Locate the cell with the specified text and output its [X, Y] center coordinate. 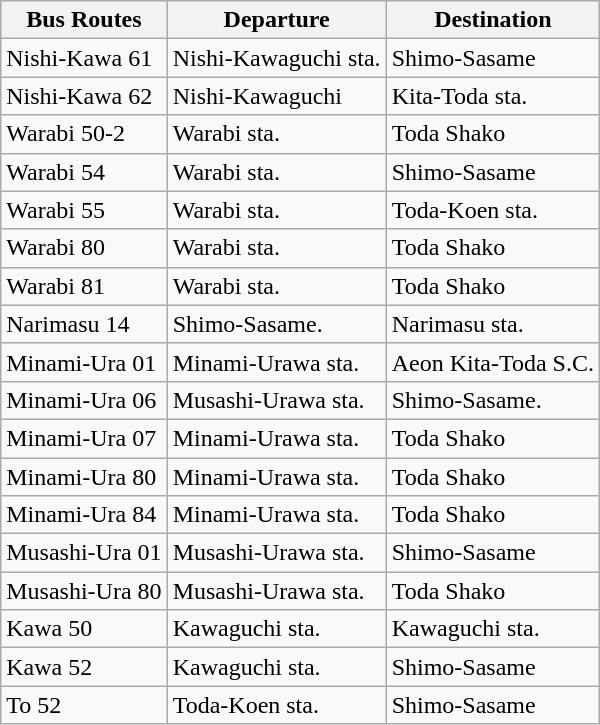
Narimasu 14 [84, 324]
Warabi 54 [84, 172]
To 52 [84, 705]
Warabi 50-2 [84, 134]
Minami-Ura 07 [84, 438]
Warabi 81 [84, 286]
Nishi-Kawa 62 [84, 96]
Warabi 55 [84, 210]
Bus Routes [84, 20]
Kita-Toda sta. [492, 96]
Minami-Ura 01 [84, 362]
Warabi 80 [84, 248]
Minami-Ura 06 [84, 400]
Nishi-Kawa 61 [84, 58]
Kawa 52 [84, 667]
Nishi-Kawaguchi [276, 96]
Musashi-Ura 01 [84, 553]
Minami-Ura 84 [84, 515]
Departure [276, 20]
Destination [492, 20]
Minami-Ura 80 [84, 477]
Narimasu sta. [492, 324]
Musashi-Ura 80 [84, 591]
Kawa 50 [84, 629]
Aeon Kita-Toda S.C. [492, 362]
Nishi-Kawaguchi sta. [276, 58]
